Return the [x, y] coordinate for the center point of the cell that contains the specified text.  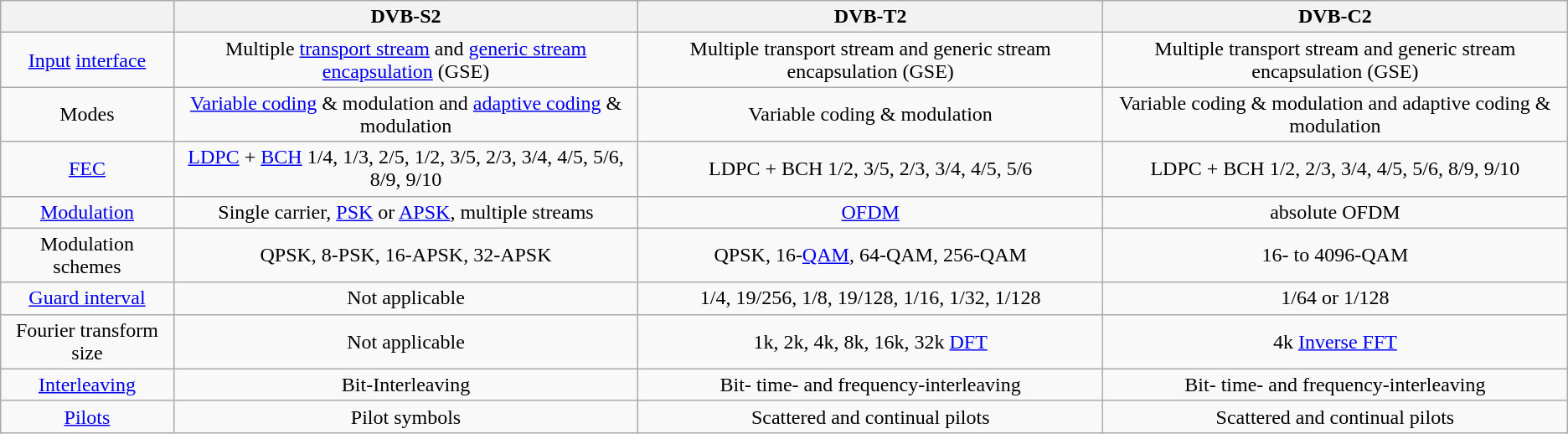
DVB-S2 [405, 17]
Modulation [87, 212]
1/64 or 1/128 [1335, 298]
LDPC + BCH 1/2, 2/3, 3/4, 4/5, 5/6, 8/9, 9/10 [1335, 169]
Pilot symbols [405, 416]
DVB-T2 [871, 17]
Modes [87, 114]
DVB-C2 [1335, 17]
1/4, 19/256, 1/8, 19/128, 1/16, 1/32, 1/128 [871, 298]
4k Inverse FFT [1335, 342]
Variable coding & modulation [871, 114]
Pilots [87, 416]
Modulation schemes [87, 255]
QPSK, 8-PSK, 16-APSK, 32-APSK [405, 255]
Fourier transform size [87, 342]
Input interface [87, 60]
FEC [87, 169]
Single carrier, PSK or APSK, multiple streams [405, 212]
absolute OFDM [1335, 212]
Bit-Interleaving [405, 385]
LDPC + BCH 1/2, 3/5, 2/3, 3/4, 4/5, 5/6 [871, 169]
1k, 2k, 4k, 8k, 16k, 32k DFT [871, 342]
Interleaving [87, 385]
QPSK, 16-QAM, 64-QAM, 256-QAM [871, 255]
16- to 4096-QAM [1335, 255]
LDPC + BCH 1/4, 1/3, 2/5, 1/2, 3/5, 2/3, 3/4, 4/5, 5/6, 8/9, 9/10 [405, 169]
OFDM [871, 212]
Guard interval [87, 298]
